Extract the (x, y) coordinate from the center of the cell holding the provided text.  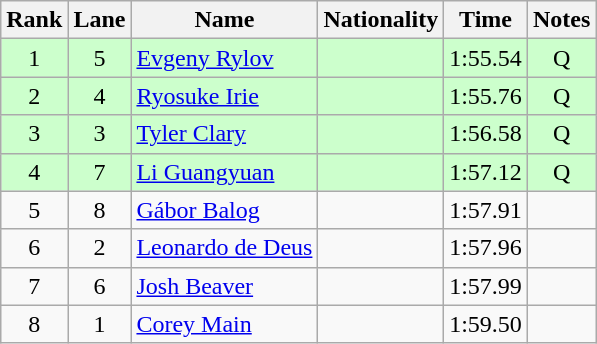
Leonardo de Deus (224, 248)
Rank (34, 20)
1:57.12 (486, 172)
Gábor Balog (224, 210)
Lane (100, 20)
Evgeny Rylov (224, 58)
Corey Main (224, 324)
1:56.58 (486, 134)
1:57.91 (486, 210)
Tyler Clary (224, 134)
Nationality (381, 20)
1:57.99 (486, 286)
1:59.50 (486, 324)
1:57.96 (486, 248)
Li Guangyuan (224, 172)
1:55.76 (486, 96)
Notes (561, 20)
Ryosuke Irie (224, 96)
Time (486, 20)
Name (224, 20)
Josh Beaver (224, 286)
1:55.54 (486, 58)
